Capture the cell that displays the provided text and extract its (x, y) central coordinate. 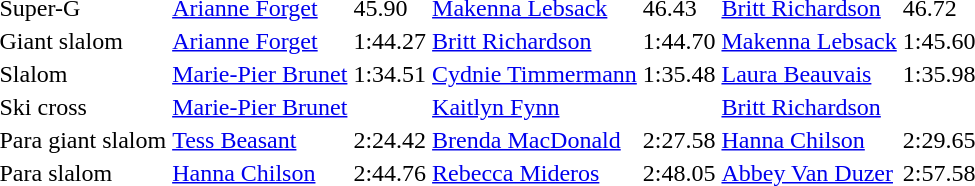
1:44.27 (390, 41)
1:35.48 (679, 74)
Makenna Lebsack (809, 41)
1:34.51 (390, 74)
Hanna Chilson (809, 140)
1:44.70 (679, 41)
2:24.42 (390, 140)
Tess Beasant (260, 140)
Cydnie Timmermann (535, 74)
Arianne Forget (260, 41)
Laura Beauvais (809, 74)
Brenda MacDonald (535, 140)
2:27.58 (679, 140)
Britt Richardson (535, 41)
Kaitlyn Fynn (574, 107)
